Return the (X, Y) coordinate for the center point of the cell that contains the specified text.  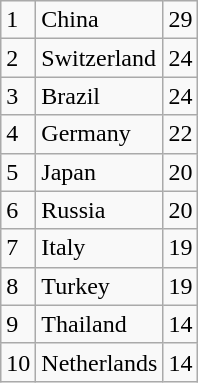
Japan (100, 172)
1 (18, 20)
2 (18, 58)
7 (18, 248)
4 (18, 134)
29 (180, 20)
Netherlands (100, 362)
Thailand (100, 324)
Brazil (100, 96)
Switzerland (100, 58)
5 (18, 172)
9 (18, 324)
3 (18, 96)
8 (18, 286)
22 (180, 134)
Italy (100, 248)
China (100, 20)
Russia (100, 210)
Turkey (100, 286)
6 (18, 210)
Germany (100, 134)
10 (18, 362)
